For the text-containing cell, return its midpoint in (x, y) coordinate format. 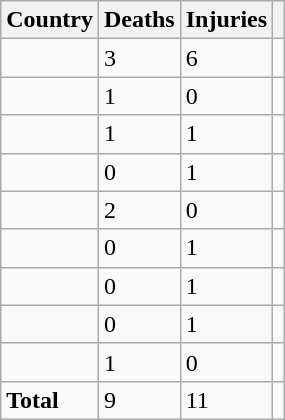
11 (226, 400)
Deaths (139, 20)
3 (139, 58)
2 (139, 210)
Country (50, 20)
Total (50, 400)
Injuries (226, 20)
6 (226, 58)
9 (139, 400)
